Return [X, Y] of the center of cell containing provided text 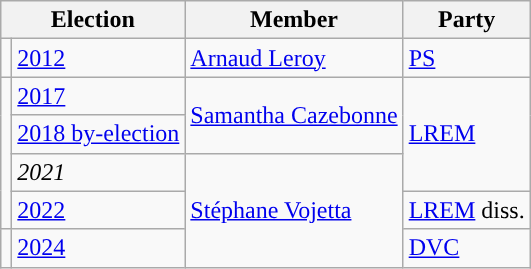
LREM diss. [466, 210]
Member [294, 20]
Samantha Cazebonne [294, 115]
2017 [98, 96]
2012 [98, 58]
PS [466, 58]
2018 by-election [98, 134]
Stéphane Vojetta [294, 210]
Arnaud Leroy [294, 58]
Election [93, 20]
2021 [98, 172]
Party [466, 20]
2024 [98, 248]
LREM [466, 134]
2022 [98, 210]
DVC [466, 248]
